From the cell containing the given text, extract its center point as [X, Y] coordinate. 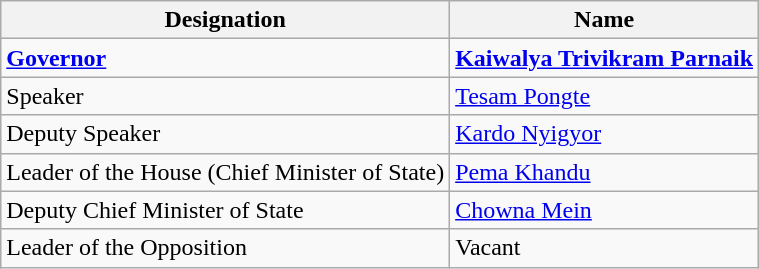
Speaker [226, 96]
Leader of the House (Chief Minister of State) [226, 172]
Tesam Pongte [604, 96]
Kaiwalya Trivikram Parnaik [604, 58]
Pema Khandu [604, 172]
Designation [226, 20]
Governor [226, 58]
Kardo Nyigyor [604, 134]
Chowna Mein [604, 210]
Deputy Speaker [226, 134]
Name [604, 20]
Deputy Chief Minister of State [226, 210]
Vacant [604, 248]
Leader of the Opposition [226, 248]
